Capture the cell that displays the provided text and extract its (x, y) central coordinate. 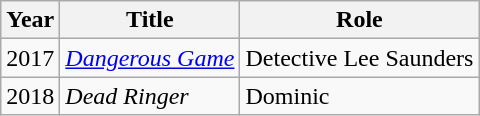
Role (360, 20)
Detective Lee Saunders (360, 58)
Dominic (360, 96)
Dangerous Game (150, 58)
Title (150, 20)
2018 (30, 96)
Year (30, 20)
Dead Ringer (150, 96)
2017 (30, 58)
